Detect which cell encompasses the target text, then output its (x, y) center coordinate. 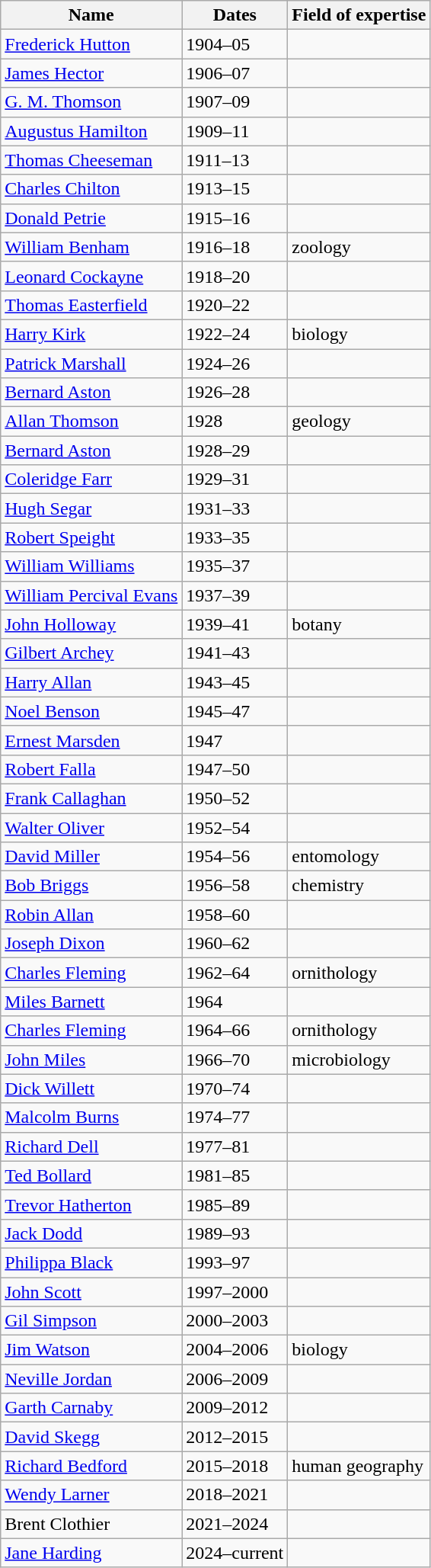
1915–16 (235, 218)
1916–18 (235, 247)
1952–54 (235, 827)
entomology (359, 857)
1904–05 (235, 44)
1920–22 (235, 305)
Gil Simpson (91, 1321)
Neville Jordan (91, 1379)
1907–09 (235, 102)
Charles Chilton (91, 189)
Dick Willett (91, 1089)
Frederick Hutton (91, 44)
2012–2015 (235, 1437)
Harry Allan (91, 682)
2015–2018 (235, 1466)
1933–35 (235, 537)
1997–2000 (235, 1292)
Garth Carnaby (91, 1408)
Thomas Easterfield (91, 305)
1977–81 (235, 1146)
Thomas Cheeseman (91, 160)
1945–47 (235, 711)
Donald Petrie (91, 218)
Coleridge Farr (91, 479)
Brent Clothier (91, 1524)
William Percival Evans (91, 595)
Patrick Marshall (91, 364)
1947 (235, 740)
Miles Barnett (91, 1002)
Field of expertise (359, 15)
1947–50 (235, 769)
2024–current (235, 1553)
Trevor Hatherton (91, 1204)
Robin Allan (91, 915)
Richard Dell (91, 1146)
John Scott (91, 1292)
Jim Watson (91, 1350)
1935–37 (235, 566)
1929–31 (235, 479)
1989–93 (235, 1233)
Bob Briggs (91, 886)
human geography (359, 1466)
chemistry (359, 886)
1993–97 (235, 1262)
Dates (235, 15)
1974–77 (235, 1117)
Frank Callaghan (91, 798)
1922–24 (235, 334)
1962–64 (235, 973)
Allan Thomson (91, 422)
Robert Speight (91, 537)
1954–56 (235, 857)
William Benham (91, 247)
botany (359, 624)
Augustus Hamilton (91, 131)
1985–89 (235, 1204)
Richard Bedford (91, 1466)
James Hector (91, 73)
1950–52 (235, 798)
1981–85 (235, 1175)
1943–45 (235, 682)
John Holloway (91, 624)
2006–2009 (235, 1379)
1939–41 (235, 624)
1928 (235, 422)
1956–58 (235, 886)
1924–26 (235, 364)
Hugh Segar (91, 508)
2021–2024 (235, 1524)
1931–33 (235, 508)
Ernest Marsden (91, 740)
Name (91, 15)
1960–62 (235, 944)
1970–74 (235, 1089)
Leonard Cockayne (91, 276)
2018–2021 (235, 1495)
David Skegg (91, 1437)
1911–13 (235, 160)
1926–28 (235, 393)
1913–15 (235, 189)
1906–07 (235, 73)
Malcolm Burns (91, 1117)
G. M. Thomson (91, 102)
Jack Dodd (91, 1233)
David Miller (91, 857)
Noel Benson (91, 711)
Walter Oliver (91, 827)
Gilbert Archey (91, 653)
Philippa Black (91, 1262)
Robert Falla (91, 769)
1966–70 (235, 1060)
Joseph Dixon (91, 944)
zoology (359, 247)
1918–20 (235, 276)
1958–60 (235, 915)
2009–2012 (235, 1408)
1928–29 (235, 451)
microbiology (359, 1060)
1964–66 (235, 1031)
Jane Harding (91, 1553)
Wendy Larner (91, 1495)
1909–11 (235, 131)
William Williams (91, 566)
Harry Kirk (91, 334)
John Miles (91, 1060)
1937–39 (235, 595)
2000–2003 (235, 1321)
geology (359, 422)
Ted Bollard (91, 1175)
1964 (235, 1002)
2004–2006 (235, 1350)
1941–43 (235, 653)
